Extract the [x, y] coordinate from the center of the cell holding the provided text.  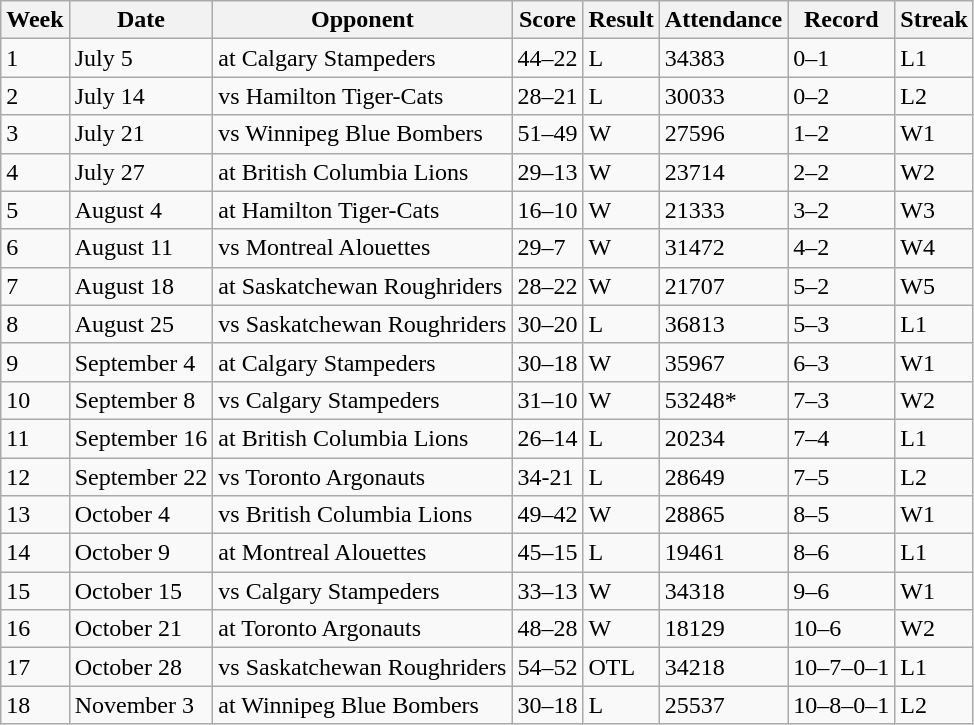
1 [35, 58]
August 25 [141, 324]
31–10 [548, 400]
36813 [723, 324]
Result [621, 20]
3 [35, 134]
October 28 [141, 667]
51–49 [548, 134]
at Saskatchewan Roughriders [362, 286]
Week [35, 20]
Opponent [362, 20]
35967 [723, 362]
October 15 [141, 591]
18 [35, 705]
29–7 [548, 248]
November 3 [141, 705]
53248* [723, 400]
28649 [723, 477]
September 4 [141, 362]
34218 [723, 667]
at Winnipeg Blue Bombers [362, 705]
34383 [723, 58]
29–13 [548, 172]
8 [35, 324]
7–4 [842, 438]
16 [35, 629]
12 [35, 477]
45–15 [548, 553]
July 21 [141, 134]
20234 [723, 438]
4–2 [842, 248]
September 16 [141, 438]
26–14 [548, 438]
23714 [723, 172]
vs Hamilton Tiger-Cats [362, 96]
54–52 [548, 667]
21707 [723, 286]
13 [35, 515]
6–3 [842, 362]
3–2 [842, 210]
10–7–0–1 [842, 667]
September 22 [141, 477]
W4 [934, 248]
33–13 [548, 591]
11 [35, 438]
W3 [934, 210]
31472 [723, 248]
16–10 [548, 210]
Date [141, 20]
9 [35, 362]
8–5 [842, 515]
vs British Columbia Lions [362, 515]
8–6 [842, 553]
2 [35, 96]
17 [35, 667]
July 27 [141, 172]
July 14 [141, 96]
vs Montreal Alouettes [362, 248]
9–6 [842, 591]
44–22 [548, 58]
W5 [934, 286]
at Toronto Argonauts [362, 629]
48–28 [548, 629]
vs Toronto Argonauts [362, 477]
Attendance [723, 20]
Streak [934, 20]
5 [35, 210]
28–21 [548, 96]
10–6 [842, 629]
21333 [723, 210]
August 18 [141, 286]
4 [35, 172]
15 [35, 591]
July 5 [141, 58]
30–20 [548, 324]
Score [548, 20]
at Hamilton Tiger-Cats [362, 210]
5–3 [842, 324]
October 9 [141, 553]
28865 [723, 515]
25537 [723, 705]
28–22 [548, 286]
10 [35, 400]
OTL [621, 667]
August 4 [141, 210]
7–3 [842, 400]
at Montreal Alouettes [362, 553]
October 21 [141, 629]
Record [842, 20]
34-21 [548, 477]
October 4 [141, 515]
2–2 [842, 172]
10–8–0–1 [842, 705]
49–42 [548, 515]
0–2 [842, 96]
1–2 [842, 134]
7 [35, 286]
27596 [723, 134]
34318 [723, 591]
August 11 [141, 248]
14 [35, 553]
5–2 [842, 286]
6 [35, 248]
7–5 [842, 477]
30033 [723, 96]
19461 [723, 553]
0–1 [842, 58]
September 8 [141, 400]
18129 [723, 629]
vs Winnipeg Blue Bombers [362, 134]
